Detect which cell encompasses the target text, then output its [x, y] center coordinate. 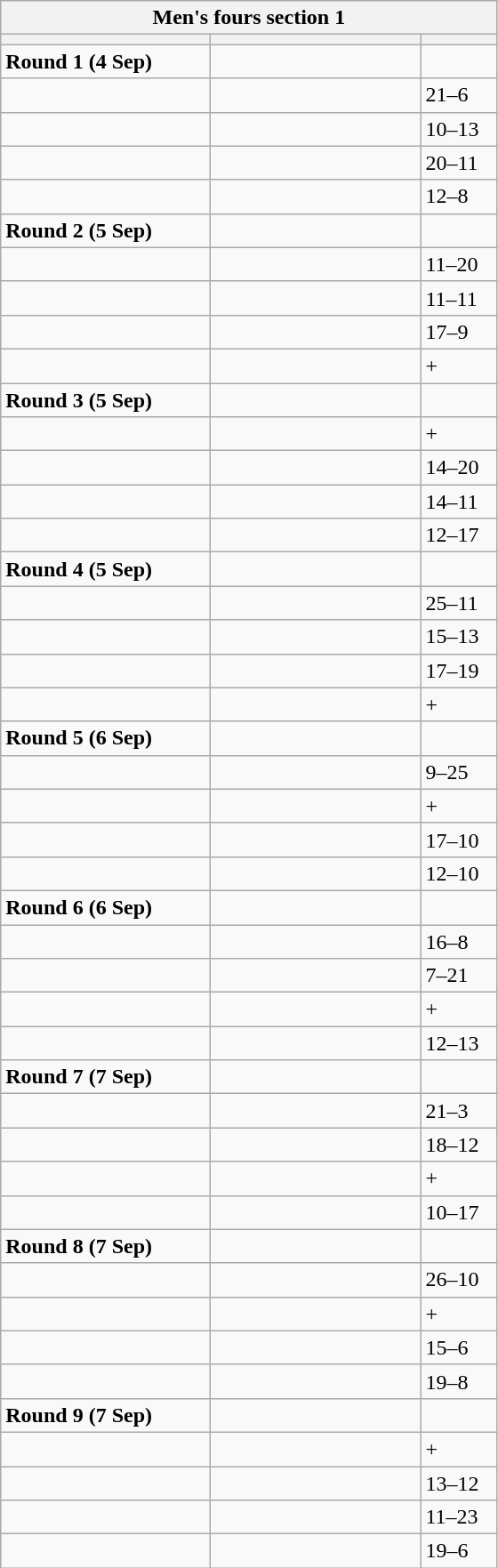
12–8 [459, 197]
Round 7 (7 Sep) [106, 1077]
11–11 [459, 298]
Round 1 (4 Sep) [106, 61]
17–19 [459, 671]
Round 3 (5 Sep) [106, 399]
10–13 [459, 129]
9–25 [459, 772]
12–13 [459, 1043]
16–8 [459, 942]
17–10 [459, 840]
19–6 [459, 1551]
Round 2 (5 Sep) [106, 230]
Round 4 (5 Sep) [106, 569]
13–12 [459, 1483]
26–10 [459, 1280]
21–6 [459, 95]
11–23 [459, 1517]
7–21 [459, 976]
15–6 [459, 1347]
14–20 [459, 468]
15–13 [459, 637]
20–11 [459, 163]
Round 5 (6 Sep) [106, 738]
Round 6 (6 Sep) [106, 907]
25–11 [459, 603]
21–3 [459, 1111]
18–12 [459, 1145]
19–8 [459, 1381]
17–9 [459, 332]
10–17 [459, 1212]
12–17 [459, 535]
Round 9 (7 Sep) [106, 1415]
Round 8 (7 Sep) [106, 1246]
12–10 [459, 873]
11–20 [459, 264]
14–11 [459, 502]
Men's fours section 1 [249, 18]
